Search for the cell housing the specified text and yield its (x, y) center coordinate. 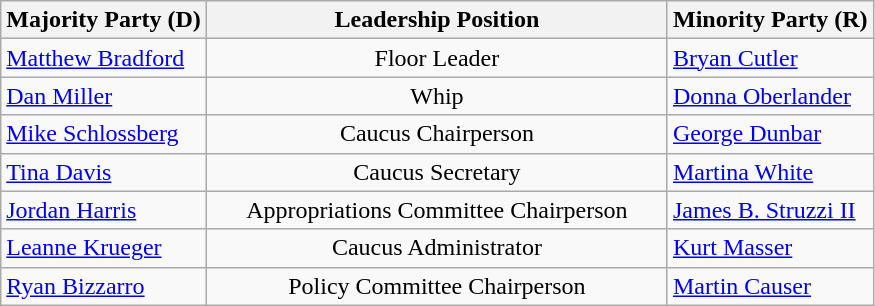
Tina Davis (104, 172)
Caucus Secretary (436, 172)
James B. Struzzi II (770, 210)
Mike Schlossberg (104, 134)
Minority Party (R) (770, 20)
Martin Causer (770, 286)
Kurt Masser (770, 248)
George Dunbar (770, 134)
Bryan Cutler (770, 58)
Dan Miller (104, 96)
Policy Committee Chairperson (436, 286)
Leadership Position (436, 20)
Donna Oberlander (770, 96)
Matthew Bradford (104, 58)
Floor Leader (436, 58)
Martina White (770, 172)
Caucus Administrator (436, 248)
Appropriations Committee Chairperson (436, 210)
Caucus Chairperson (436, 134)
Whip (436, 96)
Leanne Krueger (104, 248)
Ryan Bizzarro (104, 286)
Jordan Harris (104, 210)
Majority Party (D) (104, 20)
